Detect which cell encompasses the target text, then output its [x, y] center coordinate. 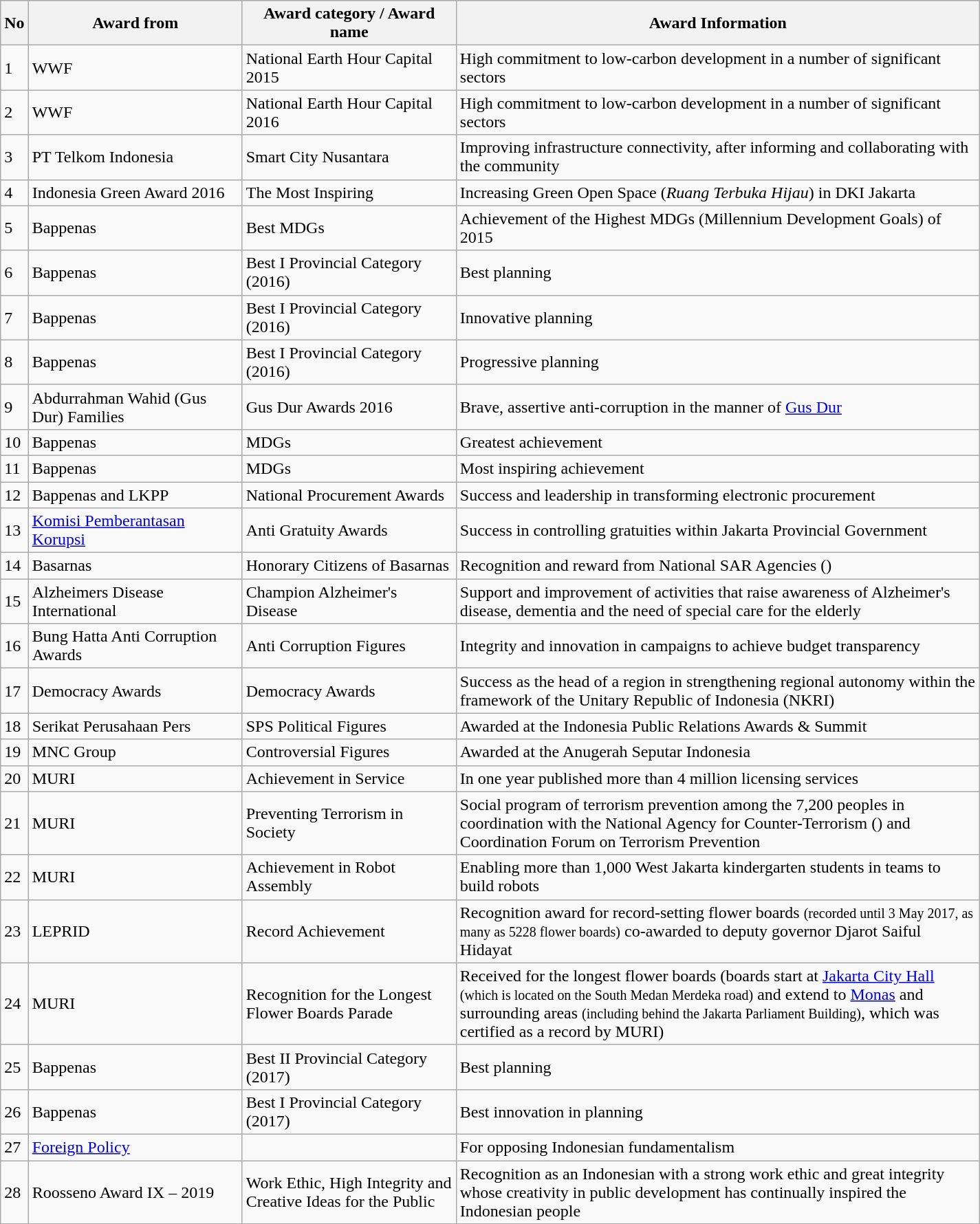
LEPRID [135, 931]
Preventing Terrorism in Society [349, 823]
Achievement in Service [349, 778]
1 [14, 67]
Increasing Green Open Space (Ruang Terbuka Hijau) in DKI Jakarta [718, 193]
6 [14, 272]
Best II Provincial Category (2017) [349, 1067]
Support and improvement of activities that raise awareness of Alzheimer's disease, dementia and the need of special care for the elderly [718, 601]
13 [14, 531]
16 [14, 646]
Komisi Pemberantasan Korupsi [135, 531]
18 [14, 726]
21 [14, 823]
Anti Gratuity Awards [349, 531]
Bappenas and LKPP [135, 494]
20 [14, 778]
Enabling more than 1,000 West Jakarta kindergarten students in teams to build robots [718, 877]
Bung Hatta Anti Corruption Awards [135, 646]
28 [14, 1192]
12 [14, 494]
Improving infrastructure connectivity, after informing and collaborating with the community [718, 157]
Champion Alzheimer's Disease [349, 601]
7 [14, 318]
2 [14, 113]
17 [14, 690]
Progressive planning [718, 362]
Roosseno Award IX – 2019 [135, 1192]
Controversial Figures [349, 752]
19 [14, 752]
PT Telkom Indonesia [135, 157]
Alzheimers Disease International [135, 601]
15 [14, 601]
4 [14, 193]
Award category / Award name [349, 23]
Success in controlling gratuities within Jakarta Provincial Government [718, 531]
14 [14, 566]
Foreign Policy [135, 1147]
Awarded at the Indonesia Public Relations Awards & Summit [718, 726]
Integrity and innovation in campaigns to achieve budget transparency [718, 646]
Award from [135, 23]
Best MDGs [349, 228]
Gus Dur Awards 2016 [349, 407]
Work Ethic, High Integrity and Creative Ideas for the Public [349, 1192]
Best I Provincial Category (2017) [349, 1111]
National Procurement Awards [349, 494]
23 [14, 931]
In one year published more than 4 million licensing services [718, 778]
Awarded at the Anugerah Seputar Indonesia [718, 752]
National Earth Hour Capital 2015 [349, 67]
National Earth Hour Capital 2016 [349, 113]
Success as the head of a region in strengthening regional autonomy within the framework of the Unitary Republic of Indonesia (NKRI) [718, 690]
3 [14, 157]
Serikat Perusahaan Pers [135, 726]
Award Information [718, 23]
Abdurrahman Wahid (Gus Dur) Families [135, 407]
Best innovation in planning [718, 1111]
8 [14, 362]
Record Achievement [349, 931]
25 [14, 1067]
11 [14, 468]
Brave, assertive anti-corruption in the manner of Gus Dur [718, 407]
27 [14, 1147]
MNC Group [135, 752]
22 [14, 877]
26 [14, 1111]
SPS Political Figures [349, 726]
24 [14, 1004]
No [14, 23]
Greatest achievement [718, 442]
Anti Corruption Figures [349, 646]
Smart City Nusantara [349, 157]
Honorary Citizens of Basarnas [349, 566]
For opposing Indonesian fundamentalism [718, 1147]
Indonesia Green Award 2016 [135, 193]
Success and leadership in transforming electronic procurement [718, 494]
10 [14, 442]
The Most Inspiring [349, 193]
Recognition for the Longest Flower Boards Parade [349, 1004]
9 [14, 407]
Basarnas [135, 566]
5 [14, 228]
Innovative planning [718, 318]
Recognition and reward from National SAR Agencies () [718, 566]
Achievement of the Highest MDGs (Millennium Development Goals) of 2015 [718, 228]
Achievement in Robot Assembly [349, 877]
Most inspiring achievement [718, 468]
